Detect which cell encompasses the target text, then output its [X, Y] center coordinate. 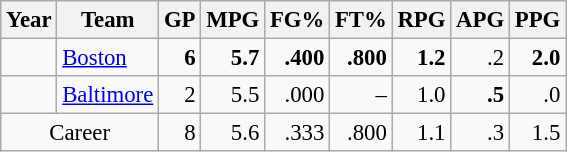
8 [180, 133]
.0 [537, 95]
.5 [480, 95]
2.0 [537, 58]
.400 [298, 58]
5.5 [233, 95]
6 [180, 58]
Baltimore [108, 95]
Boston [108, 58]
.2 [480, 58]
.000 [298, 95]
Career [80, 133]
1.0 [422, 95]
1.1 [422, 133]
– [362, 95]
FT% [362, 20]
Year [29, 20]
1.2 [422, 58]
APG [480, 20]
5.7 [233, 58]
PPG [537, 20]
2 [180, 95]
RPG [422, 20]
1.5 [537, 133]
.333 [298, 133]
5.6 [233, 133]
FG% [298, 20]
Team [108, 20]
GP [180, 20]
MPG [233, 20]
.3 [480, 133]
